Pinpoint the cell where the given text exists, returning its (x, y) midpoint coordinate. 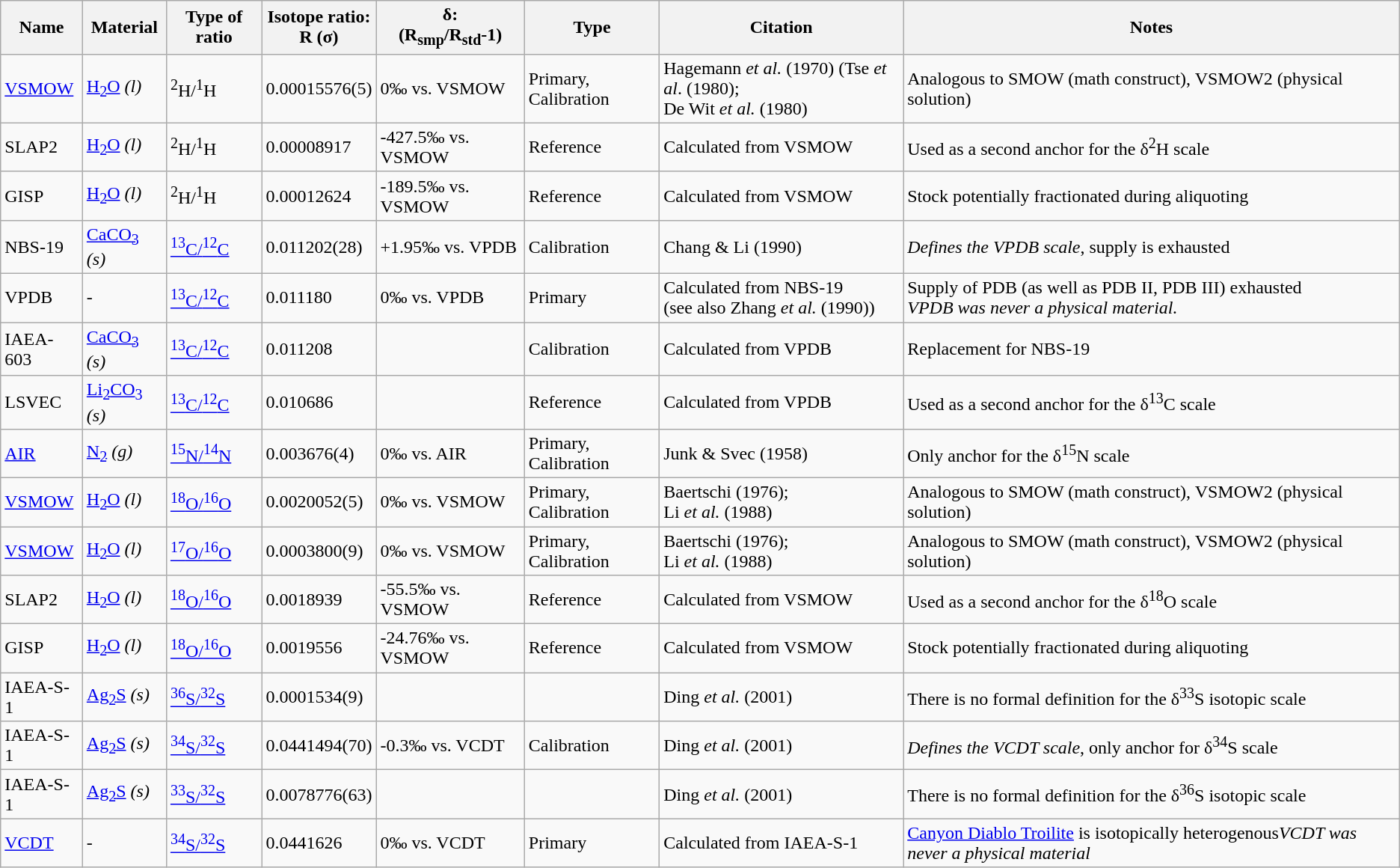
-0.3‰ vs. VCDT (450, 745)
Calculated from NBS-19(see also Zhang et al. (1990)) (782, 298)
-55.5‰ vs. VSMOW (450, 600)
0.0020052(5) (319, 501)
There is no formal definition for the δ33S isotopic scale (1152, 697)
0.010686 (319, 403)
0.00012624 (319, 196)
Chang & Li (1990) (782, 247)
Calculated from IAEA-S-1 (782, 843)
There is no formal definition for the δ36S isotopic scale (1152, 795)
Material (124, 27)
Notes (1152, 27)
+1.95‰ vs. VPDB (450, 247)
0.0019556 (319, 648)
0.00015576(5) (319, 88)
-427.5‰ vs. VSMOW (450, 147)
Used as a second anchor for the δ18O scale (1152, 600)
0.0018939 (319, 600)
δ:(Rsmp/Rstd-1) (450, 27)
-189.5‰ vs. VSMOW (450, 196)
15N/14N (214, 453)
0.003676(4) (319, 453)
Li2CO3 (s) (124, 403)
Name (42, 27)
Isotope ratio:R (σ) (319, 27)
0.0078776(63) (319, 795)
33S/32S (214, 795)
IAEA-603 (42, 349)
Only anchor for the δ15N scale (1152, 453)
LSVEC (42, 403)
Defines the VCDT scale, only anchor for δ34S scale (1152, 745)
0.0441626 (319, 843)
N2 (g) (124, 453)
Used as a second anchor for the δ2H scale (1152, 147)
Defines the VPDB scale, supply is exhausted (1152, 247)
0.011180 (319, 298)
0.011208 (319, 349)
Replacement for NBS-19 (1152, 349)
NBS-19 (42, 247)
VCDT (42, 843)
Used as a second anchor for the δ13C scale (1152, 403)
0‰ vs. VPDB (450, 298)
0.011202(28) (319, 247)
17O/16O (214, 551)
Primary,Calibration (592, 88)
0.0441494(70) (319, 745)
Supply of PDB (as well as PDB II, PDB III) exhaustedVPDB was never a physical material. (1152, 298)
Hagemann et al. (1970) (Tse et al. (1980);De Wit et al. (1980) (782, 88)
0‰ vs. VCDT (450, 843)
0.00008917 (319, 147)
AIR (42, 453)
Type of ratio (214, 27)
Canyon Diablo Troilite is isotopically heterogenousVCDT was never a physical material (1152, 843)
0.0001534(9) (319, 697)
-24.76‰ vs. VSMOW (450, 648)
0.0003800(9) (319, 551)
Citation (782, 27)
Junk & Svec (1958) (782, 453)
0‰ vs. AIR (450, 453)
36S/32S (214, 697)
VPDB (42, 298)
Type (592, 27)
